Identify which cell holds the provided text, then report its (x, y) central coordinate. 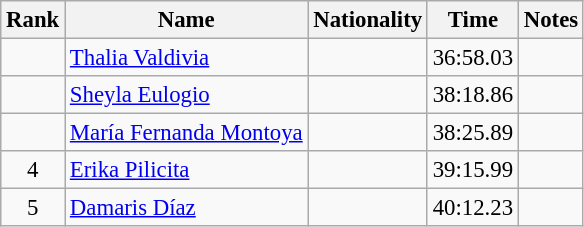
Name (186, 20)
Time (472, 20)
36:58.03 (472, 58)
Erika Pilicita (186, 170)
Rank (33, 20)
40:12.23 (472, 208)
Thalia Valdivia (186, 58)
María Fernanda Montoya (186, 133)
Damaris Díaz (186, 208)
4 (33, 170)
5 (33, 208)
38:25.89 (472, 133)
Nationality (368, 20)
Notes (550, 20)
38:18.86 (472, 95)
39:15.99 (472, 170)
Sheyla Eulogio (186, 95)
